Search for the cell housing the specified text and yield its [X, Y] center coordinate. 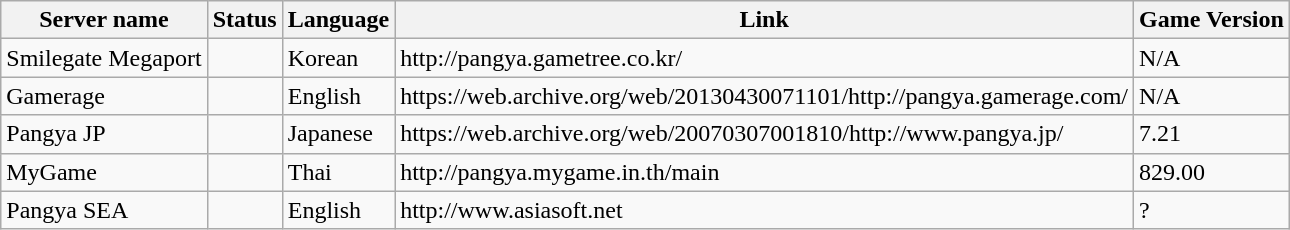
http://www.asiasoft.net [764, 210]
? [1212, 210]
MyGame [104, 172]
Smilegate Megaport [104, 58]
http://pangya.gametree.co.kr/ [764, 58]
Japanese [338, 134]
Status [244, 20]
Pangya SEA [104, 210]
829.00 [1212, 172]
https://web.archive.org/web/20070307001810/http://www.pangya.jp/ [764, 134]
Language [338, 20]
https://web.archive.org/web/20130430071101/http://pangya.gamerage.com/ [764, 96]
Korean [338, 58]
Gamerage [104, 96]
http://pangya.mygame.in.th/main [764, 172]
Link [764, 20]
Pangya JP [104, 134]
Game Version [1212, 20]
Server name [104, 20]
Thai [338, 172]
7.21 [1212, 134]
